Pinpoint the cell where the given text exists, returning its (x, y) midpoint coordinate. 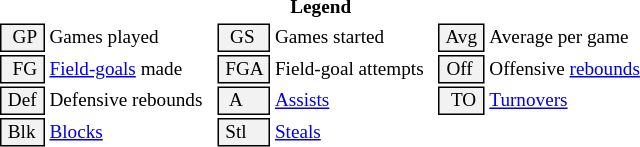
TO (462, 100)
Blk (22, 132)
Steals (354, 132)
FG (22, 69)
Field-goal attempts (354, 69)
GS (244, 38)
FGA (244, 69)
Assists (354, 100)
GP (22, 38)
A (244, 100)
Def (22, 100)
Games started (354, 38)
Field-goals made (131, 69)
Stl (244, 132)
Games played (131, 38)
Blocks (131, 132)
Off (462, 69)
Avg (462, 38)
Defensive rebounds (131, 100)
